Provide the [X, Y] coordinate of the cell's center where the given text is located.  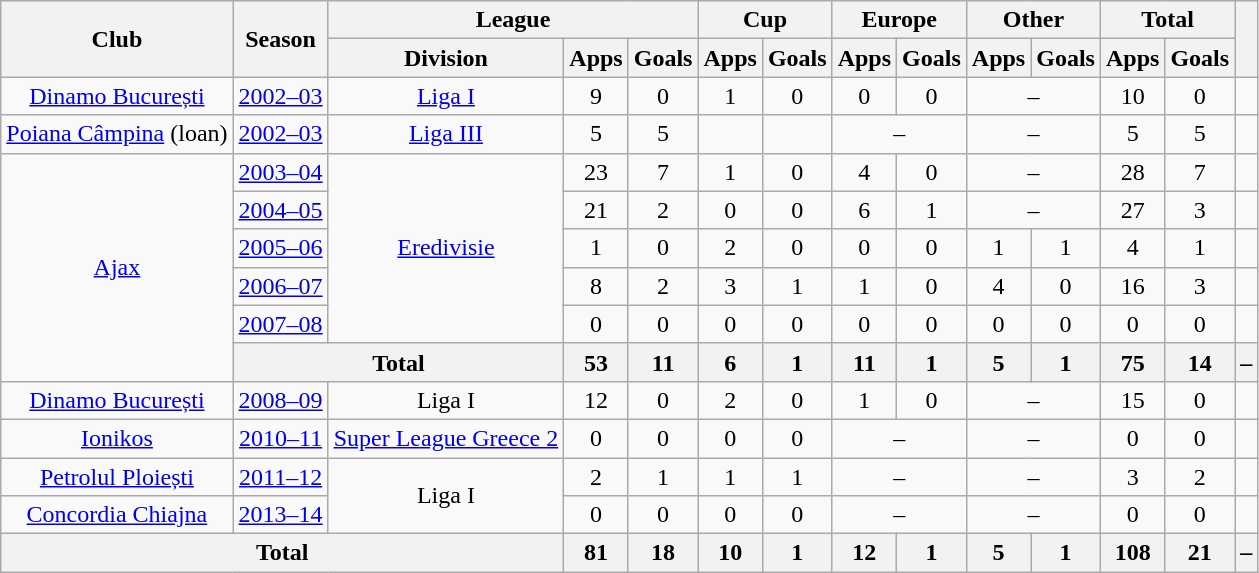
Ionikos [117, 438]
8 [596, 286]
18 [663, 553]
League [513, 20]
81 [596, 553]
Cup [765, 20]
9 [596, 96]
2006–07 [280, 286]
Liga III [446, 134]
2003–04 [280, 172]
Super League Greece 2 [446, 438]
Season [280, 39]
53 [596, 362]
108 [1132, 553]
Other [1033, 20]
14 [1200, 362]
2008–09 [280, 400]
2007–08 [280, 324]
Eredivisie [446, 248]
Division [446, 58]
23 [596, 172]
75 [1132, 362]
27 [1132, 210]
2011–12 [280, 477]
2004–05 [280, 210]
2005–06 [280, 248]
2010–11 [280, 438]
Ajax [117, 267]
Club [117, 39]
16 [1132, 286]
Europe [899, 20]
2013–14 [280, 515]
Petrolul Ploiești [117, 477]
28 [1132, 172]
Poiana Câmpina (loan) [117, 134]
Concordia Chiajna [117, 515]
15 [1132, 400]
